Return (X, Y) of the center of cell containing provided text 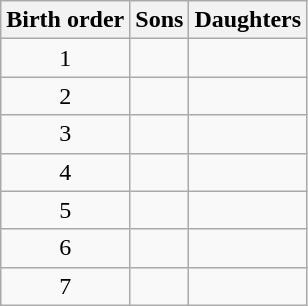
Daughters (248, 20)
5 (66, 210)
Sons (160, 20)
7 (66, 286)
1 (66, 58)
3 (66, 134)
6 (66, 248)
4 (66, 172)
Birth order (66, 20)
2 (66, 96)
